Detect which cell encompasses the target text, then output its (X, Y) center coordinate. 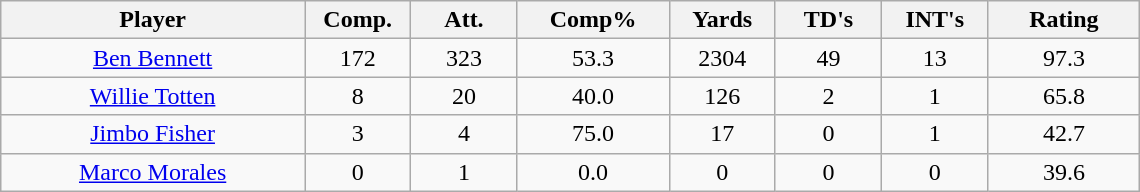
20 (464, 96)
Comp% (593, 20)
Yards (722, 20)
Rating (1064, 20)
172 (357, 58)
8 (357, 96)
Comp. (357, 20)
Marco Morales (153, 172)
2 (828, 96)
INT's (935, 20)
4 (464, 134)
75.0 (593, 134)
0.0 (593, 172)
323 (464, 58)
2304 (722, 58)
Player (153, 20)
42.7 (1064, 134)
13 (935, 58)
49 (828, 58)
65.8 (1064, 96)
126 (722, 96)
TD's (828, 20)
97.3 (1064, 58)
3 (357, 134)
Willie Totten (153, 96)
Jimbo Fisher (153, 134)
Ben Bennett (153, 58)
53.3 (593, 58)
Att. (464, 20)
17 (722, 134)
40.0 (593, 96)
39.6 (1064, 172)
